Extract the [X, Y] coordinate from the center of the cell holding the provided text.  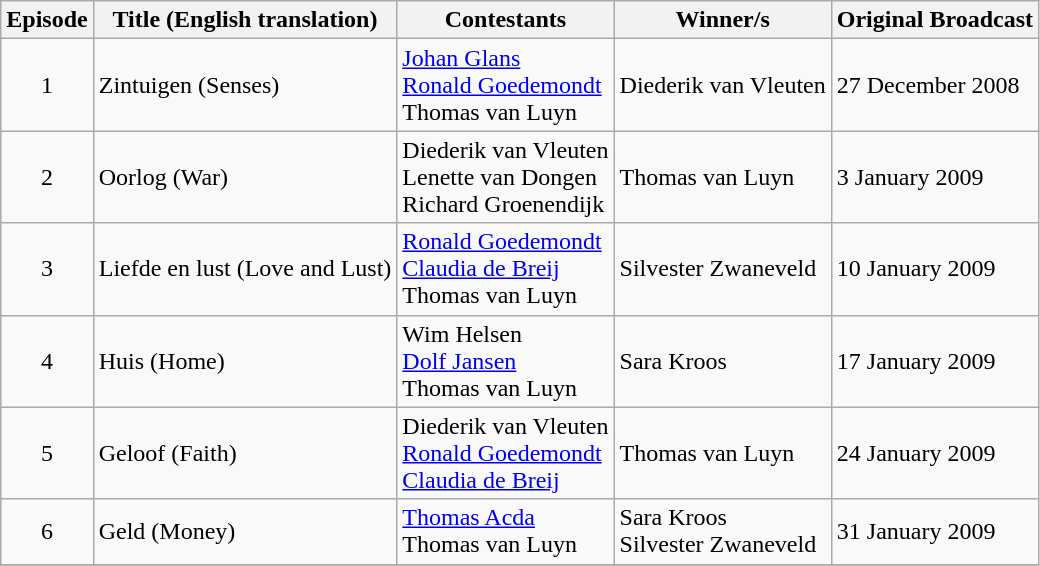
Wim HelsenDolf Jansen Thomas van Luyn [506, 361]
Silvester Zwaneveld [722, 269]
24 January 2009 [934, 453]
Original Broadcast [934, 20]
Diederik van VleutenRonald GoedemondtClaudia de Breij [506, 453]
Sara Kroos [722, 361]
3 [47, 269]
Diederik van Vleuten [722, 85]
17 January 2009 [934, 361]
3 January 2009 [934, 177]
Liefde en lust (Love and Lust) [245, 269]
Diederik van VleutenLenette van DongenRichard Groenendijk [506, 177]
Episode [47, 20]
Huis (Home) [245, 361]
Zintuigen (Senses) [245, 85]
5 [47, 453]
Thomas Acda Thomas van Luyn [506, 532]
Johan GlansRonald Goedemondt Thomas van Luyn [506, 85]
10 January 2009 [934, 269]
27 December 2008 [934, 85]
Geloof (Faith) [245, 453]
Geld (Money) [245, 532]
2 [47, 177]
Title (English translation) [245, 20]
31 January 2009 [934, 532]
6 [47, 532]
Sara KroosSilvester Zwaneveld [722, 532]
Contestants [506, 20]
Ronald Goedemondt Claudia de Breij Thomas van Luyn [506, 269]
1 [47, 85]
Winner/s [722, 20]
4 [47, 361]
Oorlog (War) [245, 177]
